Return the [X, Y] coordinate for the center point of the cell that contains the specified text.  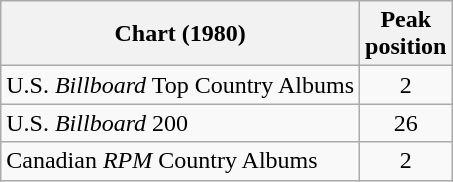
U.S. Billboard Top Country Albums [180, 85]
Peakposition [406, 34]
Canadian RPM Country Albums [180, 161]
26 [406, 123]
U.S. Billboard 200 [180, 123]
Chart (1980) [180, 34]
